For the text-containing cell, return its midpoint in [x, y] coordinate format. 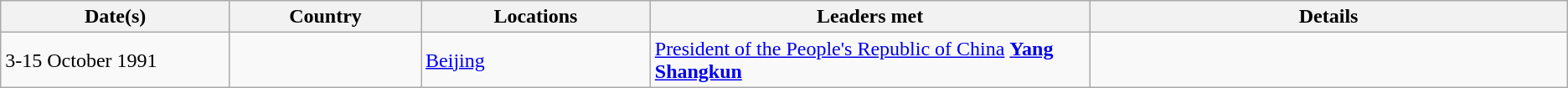
Locations [536, 17]
3-15 October 1991 [116, 60]
President of the People's Republic of China Yang Shangkun [869, 60]
Details [1328, 17]
Beijing [536, 60]
Leaders met [869, 17]
Date(s) [116, 17]
Country [325, 17]
